Find where the given text appears and provide that cell's center as [x, y] coordinate. 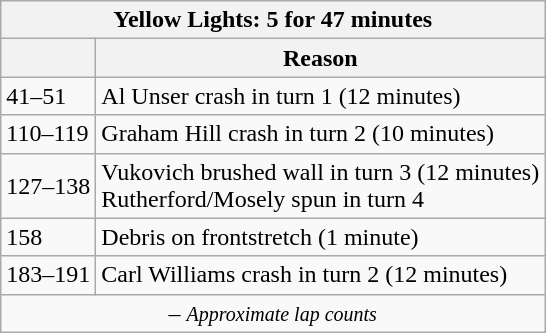
110–119 [48, 134]
Vukovich brushed wall in turn 3 (12 minutes)Rutherford/Mosely spun in turn 4 [320, 186]
Graham Hill crash in turn 2 (10 minutes) [320, 134]
127–138 [48, 186]
Reason [320, 58]
– Approximate lap counts [273, 313]
Al Unser crash in turn 1 (12 minutes) [320, 96]
Debris on frontstretch (1 minute) [320, 237]
Carl Williams crash in turn 2 (12 minutes) [320, 275]
41–51 [48, 96]
Yellow Lights: 5 for 47 minutes [273, 20]
158 [48, 237]
183–191 [48, 275]
